Search for the cell housing the specified text and yield its (x, y) center coordinate. 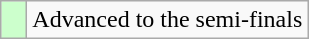
Advanced to the semi-finals (168, 20)
